Determine the (X, Y) coordinate at the center of the cell enclosing the given text.  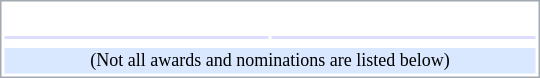
(Not all awards and nominations are listed below) (270, 61)
